For the text-containing cell, return its midpoint in [X, Y] coordinate format. 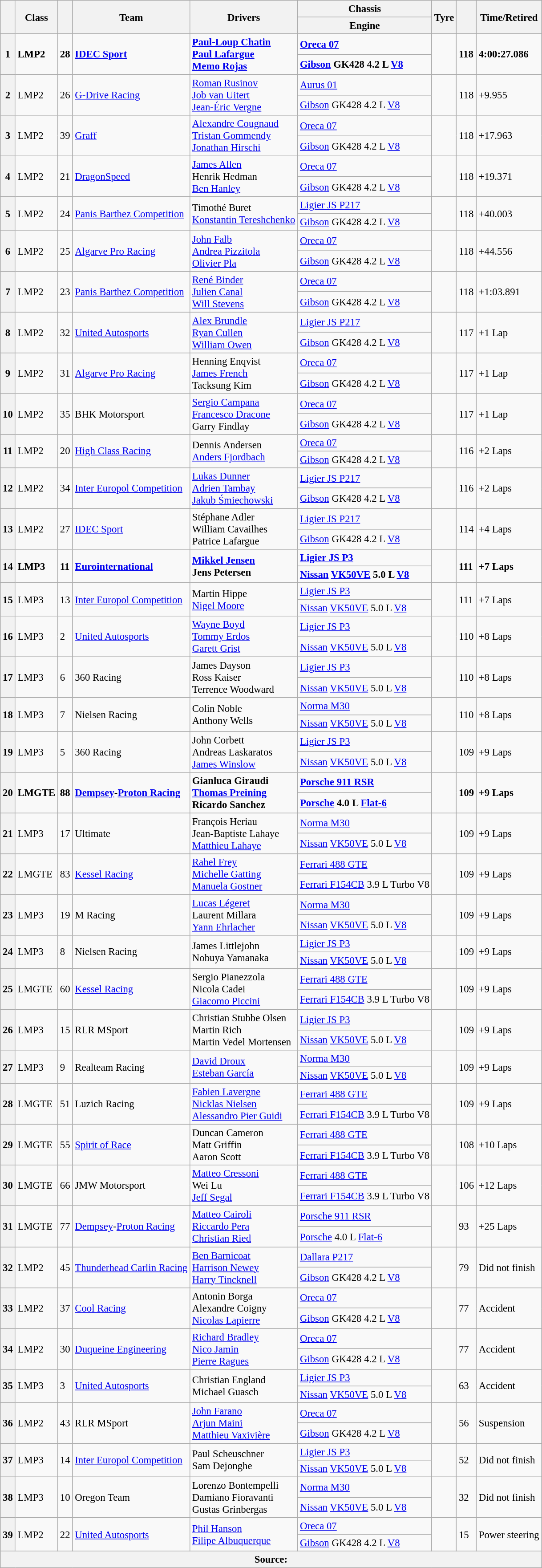
51 [65, 1104]
Power steering [509, 1534]
Ben Barnicoat Harrison Newey Harry Tincknell [244, 1267]
18 [8, 715]
Luzich Racing [131, 1104]
+4 Laps [509, 529]
Matteo Cairoli Riccardo Pera Christian Ried [244, 1227]
16 [8, 637]
Colin Noble Anthony Wells [244, 715]
Sergio Pianezzola Nicola Cadei Giacomo Piccini [244, 989]
G-Drive Racing [131, 95]
+9.955 [509, 95]
Antonin Borga Alexandre Coigny Nicolas Lapierre [244, 1308]
55 [65, 1145]
+40.003 [509, 214]
Class [36, 17]
John Falb Andrea Pizzitola Olivier Pla [244, 251]
Duncan Cameron Matt Griffin Aaron Scott [244, 1145]
Alex Brundle Ryan Cullen William Owen [244, 333]
Dallara P217 [365, 1257]
Thunderhead Carlin Racing [131, 1267]
79 [466, 1267]
Source: [271, 1560]
52 [466, 1460]
Wayne Boyd Tommy Erdos Garett Grist [244, 637]
BHK Motorsport [131, 414]
1 [8, 54]
Phil Hanson Filipe Albuquerque [244, 1534]
Roman Rusinov Job van Uitert Jean-Éric Vergne [244, 95]
Martin Hippe Nigel Moore [244, 599]
Engine [365, 26]
+10 Laps [509, 1145]
Team [131, 17]
4 [8, 177]
+1:03.891 [509, 292]
Christian England Michael Guasch [244, 1385]
Eurointernational [131, 566]
108 [466, 1145]
Lucas Légeret Laurent Millara Yann Ehrlacher [244, 915]
M Racing [131, 915]
Oregon Team [131, 1497]
Fabien Lavergne Nicklas Nielsen Alessandro Pier Guidi [244, 1104]
Cool Racing [131, 1308]
12 [8, 488]
DragonSpeed [131, 177]
John Farano Arjun Maini Matthieu Vaxivière [244, 1423]
43 [65, 1423]
66 [65, 1186]
83 [65, 874]
Stéphane Adler William Cavailhes Patrice Lafargue [244, 529]
Paul Scheuschner Sam Dejonghe [244, 1460]
Realteam Racing [131, 1067]
Paul-Loup Chatin Paul Lafargue Memo Rojas [244, 54]
Spirit of Race [131, 1145]
Matteo Cressoni Wei Lu Jeff Segal [244, 1186]
Chassis [365, 9]
René Binder Julien Canal Will Stevens [244, 292]
John Corbett Andreas Laskaratos James Winslow [244, 752]
Time/Retired [509, 17]
+12 Laps [509, 1186]
François Heriau Jean-Baptiste Lahaye Matthieu Lahaye [244, 833]
Mikkel Jensen Jens Petersen [244, 566]
+25 Laps [509, 1227]
Richard Bradley Nico Jamin Pierre Ragues [244, 1349]
James Allen Henrik Hedman Ben Hanley [244, 177]
+44.556 [509, 251]
106 [466, 1186]
High Class Racing [131, 451]
+19.371 [509, 177]
4:00:27.086 [509, 54]
Duqueine Engineering [131, 1349]
James Dayson Ross Kaiser Terrence Woodward [244, 678]
114 [466, 529]
Graff [131, 136]
Gianluca Giraudi Thomas Preining Ricardo Sanchez [244, 792]
88 [65, 792]
36 [8, 1423]
Ultimate [131, 833]
Lorenzo Bontempelli Damiano Fioravanti Gustas Grinbergas [244, 1497]
45 [65, 1267]
Timothé Buret Konstantin Tereshchenko [244, 214]
Tyre [444, 17]
Sergio Campana Francesco Dracone Garry Findlay [244, 414]
Lukas Dunner Adrien Tambay Jakub Śmiechowski [244, 488]
David Droux Esteban García [244, 1067]
29 [8, 1145]
56 [466, 1423]
Dennis Andersen Anders Fjordbach [244, 451]
93 [466, 1227]
Aurus 01 [365, 85]
+17.963 [509, 136]
Henning Enqvist James French Tacksung Kim [244, 373]
60 [65, 989]
Drivers [244, 17]
James Littlejohn Nobuya Yamanaka [244, 952]
33 [8, 1308]
38 [8, 1497]
Rahel Frey Michelle Gatting Manuela Gostner [244, 874]
JMW Motorsport [131, 1186]
63 [466, 1385]
Christian Stubbe Olsen Martin Rich Martin Vedel Mortensen [244, 1030]
Suspension [509, 1423]
Alexandre Cougnaud Tristan Gommendy Jonathan Hirschi [244, 136]
